For the text-containing cell, return its midpoint in [X, Y] coordinate format. 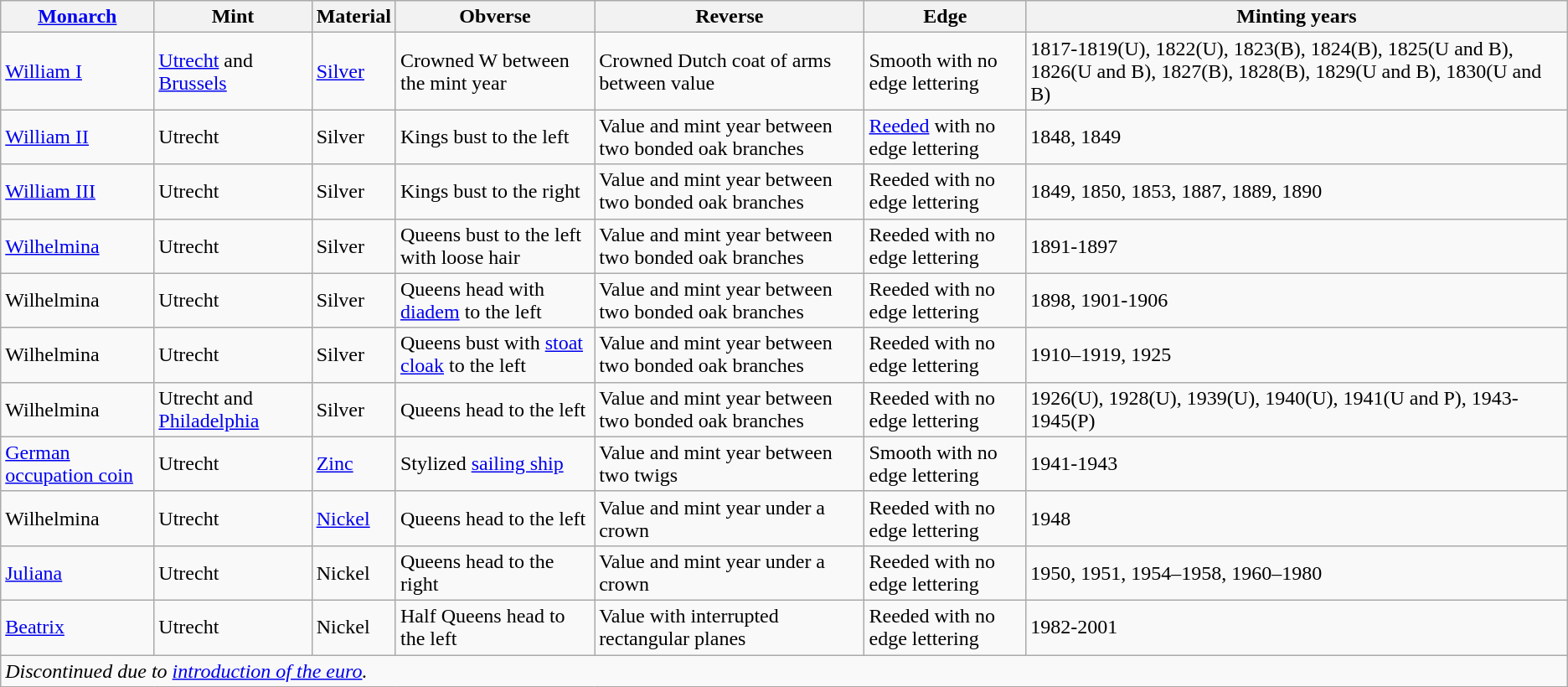
1817-1819(U), 1822(U), 1823(B), 1824(B), 1825(U and B), 1826(U and B), 1827(B), 1828(B), 1829(U and B), 1830(U and B) [1297, 71]
1848, 1849 [1297, 137]
Utrecht and Brussels [233, 71]
William I [77, 71]
Utrecht and Philadelphia [233, 409]
Obverse [494, 17]
1898, 1901-1906 [1297, 300]
Kings bust to the right [494, 191]
1941-1943 [1297, 464]
Half Queens head to the left [494, 627]
William III [77, 191]
Value and mint year between two twigs [730, 464]
1926(U), 1928(U), 1939(U), 1940(U), 1941(U and P), 1943-1945(P) [1297, 409]
Queens bust with stoat cloak to the left [494, 355]
Reverse [730, 17]
Mint [233, 17]
Beatrix [77, 627]
Queens head to the right [494, 573]
1948 [1297, 518]
Monarch [77, 17]
Material [353, 17]
Edge [945, 17]
1891-1897 [1297, 246]
Crowned Dutch coat of arms between value [730, 71]
Juliana [77, 573]
Stylized sailing ship [494, 464]
William II [77, 137]
1910–1919, 1925 [1297, 355]
Zinc [353, 464]
German occupation coin [77, 464]
Minting years [1297, 17]
Kings bust to the left [494, 137]
1950, 1951, 1954–1958, 1960–1980 [1297, 573]
1982-2001 [1297, 627]
Crowned W between the mint year [494, 71]
Value with interrupted rectangular planes [730, 627]
Queens bust to the left with loose hair [494, 246]
Discontinued due to introduction of the euro. [784, 671]
1849, 1850, 1853, 1887, 1889, 1890 [1297, 191]
Queens head with diadem to the left [494, 300]
